Find where the given text appears and provide that cell's center as [X, Y] coordinate. 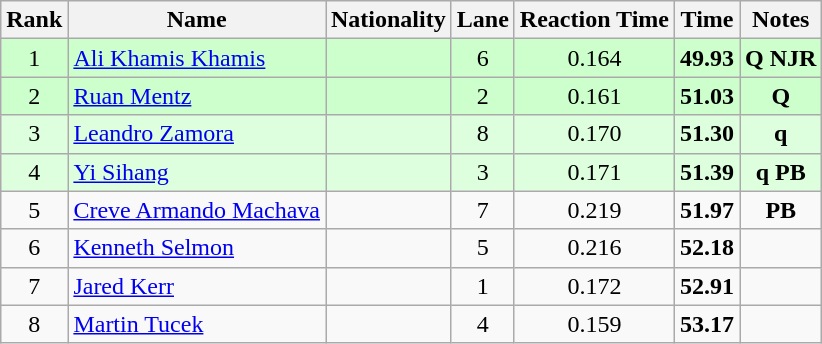
0.172 [594, 286]
q PB [781, 172]
51.39 [706, 172]
51.30 [706, 134]
0.170 [594, 134]
Nationality [389, 20]
0.164 [594, 58]
Name [197, 20]
Reaction Time [594, 20]
52.91 [706, 286]
Creve Armando Machava [197, 210]
0.161 [594, 96]
Jared Kerr [197, 286]
q [781, 134]
51.03 [706, 96]
52.18 [706, 248]
0.219 [594, 210]
PB [781, 210]
53.17 [706, 324]
Q [781, 96]
Notes [781, 20]
Ali Khamis Khamis [197, 58]
0.216 [594, 248]
Ruan Mentz [197, 96]
Martin Tucek [197, 324]
Q NJR [781, 58]
0.159 [594, 324]
Kenneth Selmon [197, 248]
Time [706, 20]
Yi Sihang [197, 172]
Rank [34, 20]
51.97 [706, 210]
0.171 [594, 172]
49.93 [706, 58]
Leandro Zamora [197, 134]
Lane [482, 20]
